Return [x, y] of the center of cell containing provided text 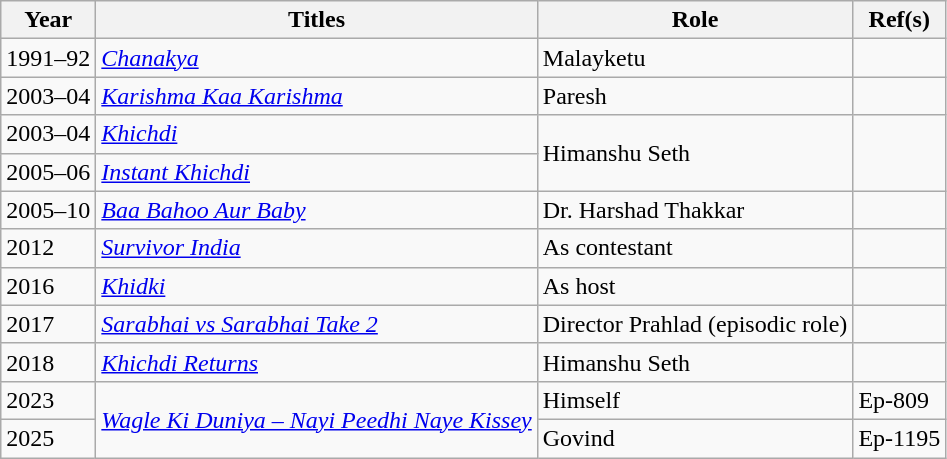
2025 [48, 438]
2017 [48, 324]
Govind [695, 438]
Malayketu [695, 58]
Year [48, 20]
As host [695, 286]
Himself [695, 400]
Instant Khichdi [316, 172]
2012 [48, 248]
Survivor India [316, 248]
2005–06 [48, 172]
Khichdi Returns [316, 362]
Khichdi [316, 134]
Sarabhai vs Sarabhai Take 2 [316, 324]
Paresh [695, 96]
Titles [316, 20]
Wagle Ki Duniya – Nayi Peedhi Naye Kissey [316, 419]
Ref(s) [900, 20]
Director Prahlad (episodic role) [695, 324]
As contestant [695, 248]
Dr. Harshad Thakkar [695, 210]
2023 [48, 400]
2016 [48, 286]
Ep-809 [900, 400]
Role [695, 20]
Ep-1195 [900, 438]
Khidki [316, 286]
Baa Bahoo Aur Baby [316, 210]
1991–92 [48, 58]
2005–10 [48, 210]
Chanakya [316, 58]
Karishma Kaa Karishma [316, 96]
2018 [48, 362]
